Pinpoint the cell where the given text exists, returning its (X, Y) midpoint coordinate. 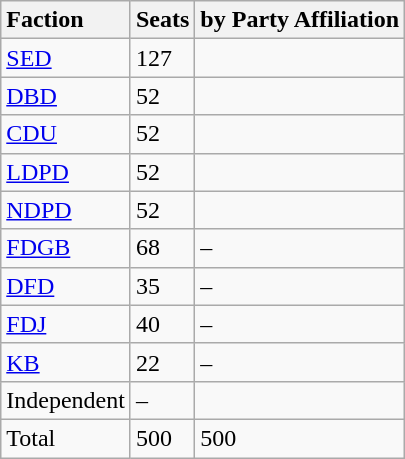
FDJ (66, 324)
Faction (66, 20)
DBD (66, 96)
by Party Affiliation (300, 20)
LDPD (66, 172)
DFD (66, 286)
127 (162, 58)
FDGB (66, 248)
NDPD (66, 210)
35 (162, 286)
Independent (66, 400)
SED (66, 58)
68 (162, 248)
40 (162, 324)
Total (66, 438)
CDU (66, 134)
Seats (162, 20)
22 (162, 362)
KB (66, 362)
